Determine the [x, y] coordinate at the center of the cell enclosing the given text.  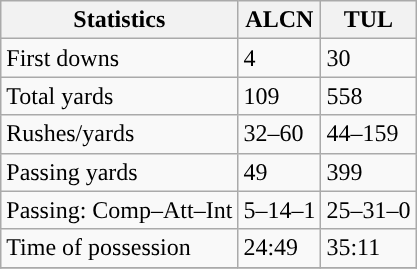
Rushes/yards [120, 134]
558 [368, 96]
Total yards [120, 96]
ALCN [280, 20]
49 [280, 172]
399 [368, 172]
35:11 [368, 248]
25–31–0 [368, 210]
Time of possession [120, 248]
30 [368, 58]
Passing: Comp–Att–Int [120, 210]
First downs [120, 58]
4 [280, 58]
44–159 [368, 134]
32–60 [280, 134]
TUL [368, 20]
109 [280, 96]
24:49 [280, 248]
5–14–1 [280, 210]
Passing yards [120, 172]
Statistics [120, 20]
